Detect which cell encompasses the target text, then output its (X, Y) center coordinate. 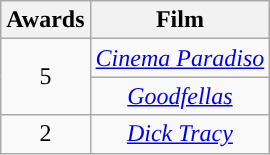
Cinema Paradiso (180, 58)
5 (46, 77)
Dick Tracy (180, 134)
Goodfellas (180, 96)
Awards (46, 20)
Film (180, 20)
2 (46, 134)
